Pinpoint the cell where the given text exists, returning its (X, Y) midpoint coordinate. 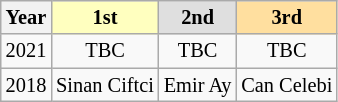
2nd (198, 17)
Can Celebi (286, 85)
1st (105, 17)
Sinan Ciftci (105, 85)
3rd (286, 17)
Year (26, 17)
2018 (26, 85)
Emir Ay (198, 85)
2021 (26, 51)
